Provide the (x, y) coordinate of the cell's center where the given text is located.  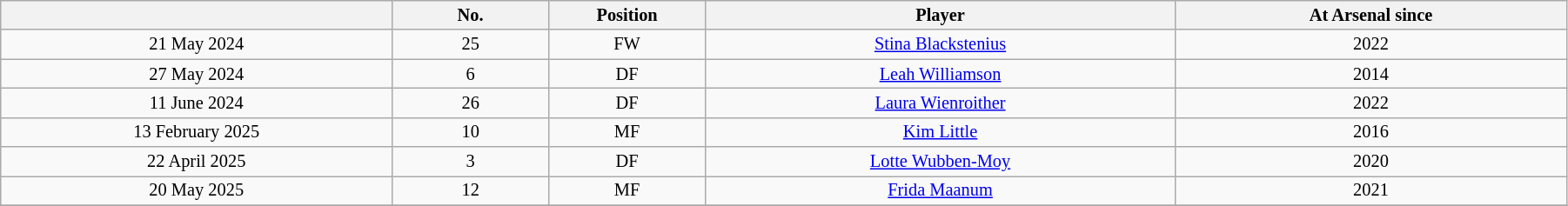
27 May 2024 (197, 74)
Frida Maanum (941, 190)
2020 (1371, 162)
22 April 2025 (197, 162)
Leah Williamson (941, 74)
21 May 2024 (197, 44)
20 May 2025 (197, 190)
26 (471, 103)
Lotte Wubben-Moy (941, 162)
13 February 2025 (197, 132)
Kim Little (941, 132)
25 (471, 44)
11 June 2024 (197, 103)
3 (471, 162)
2021 (1371, 190)
2014 (1371, 74)
No. (471, 15)
At Arsenal since (1371, 15)
6 (471, 74)
Laura Wienroither (941, 103)
2016 (1371, 132)
12 (471, 190)
Player (941, 15)
FW (627, 44)
10 (471, 132)
Position (627, 15)
Stina Blackstenius (941, 44)
